Locate the cell with the specified text and output its [x, y] center coordinate. 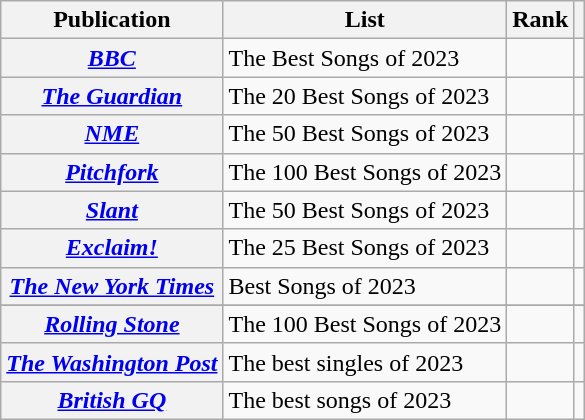
Slant [112, 210]
Publication [112, 20]
NME [112, 134]
The Washington Post [112, 362]
British GQ [112, 400]
Best Songs of 2023 [365, 286]
The 20 Best Songs of 2023 [365, 96]
Exclaim! [112, 248]
The best songs of 2023 [365, 400]
The Guardian [112, 96]
List [365, 20]
The 25 Best Songs of 2023 [365, 248]
Pitchfork [112, 172]
Rolling Stone [112, 324]
The Best Songs of 2023 [365, 58]
Rank [540, 20]
The best singles of 2023 [365, 362]
The New York Times [112, 286]
BBC [112, 58]
